Pinpoint the cell where the given text exists, returning its [X, Y] midpoint coordinate. 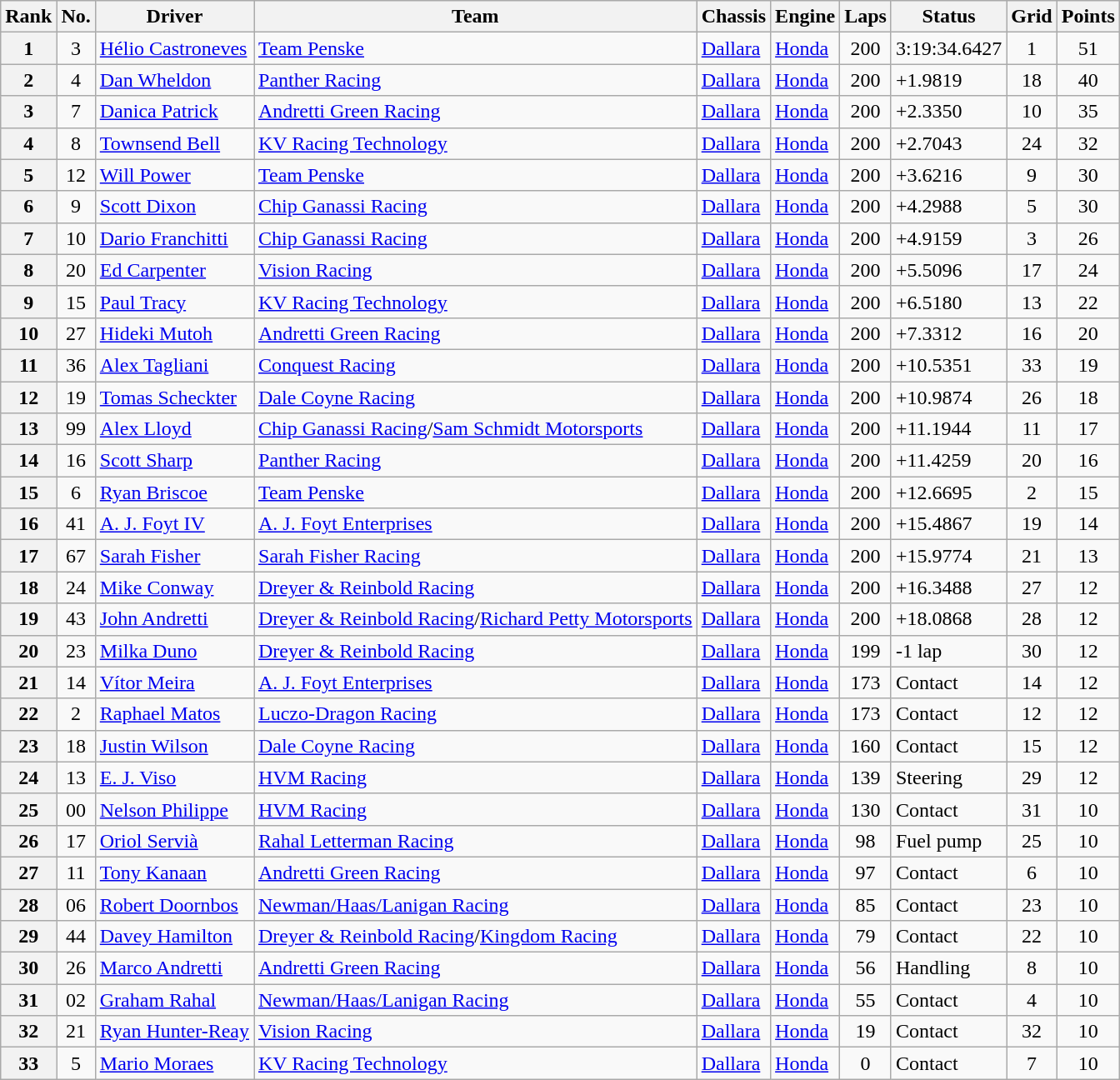
+2.7043 [948, 143]
Dreyer & Reinbold Racing/Richard Petty Motorsports [475, 619]
56 [866, 968]
Ed Carpenter [174, 270]
Conquest Racing [475, 365]
Vítor Meira [174, 682]
Oriol Servià [174, 841]
55 [866, 1000]
139 [866, 777]
+16.3488 [948, 587]
44 [76, 937]
+4.2988 [948, 207]
Milka Duno [174, 651]
Tomas Scheckter [174, 397]
Hideki Mutoh [174, 333]
Marco Andretti [174, 968]
Robert Doornbos [174, 904]
36 [76, 365]
67 [76, 556]
+1.9819 [948, 80]
+6.5180 [948, 302]
Mario Moraes [174, 1063]
160 [866, 746]
Handling [948, 968]
Hélio Castroneves [174, 48]
Alex Lloyd [174, 429]
98 [866, 841]
+12.6695 [948, 492]
Tony Kanaan [174, 872]
0 [866, 1063]
Team [475, 17]
3:19:34.6427 [948, 48]
Scott Dixon [174, 207]
Sarah Fisher [174, 556]
John Andretti [174, 619]
Paul Tracy [174, 302]
+15.4867 [948, 524]
-1 lap [948, 651]
Chassis [733, 17]
Engine [805, 17]
E. J. Viso [174, 777]
+3.6216 [948, 175]
Dario Franchitti [174, 238]
Ryan Briscoe [174, 492]
41 [76, 524]
Ryan Hunter-Reay [174, 1032]
Rank [28, 17]
+4.9159 [948, 238]
06 [76, 904]
+18.0868 [948, 619]
Luczo-Dragon Racing [475, 714]
Steering [948, 777]
199 [866, 651]
Danica Patrick [174, 112]
Points [1088, 17]
35 [1088, 112]
+11.4259 [948, 461]
85 [866, 904]
Driver [174, 17]
Justin Wilson [174, 746]
Grid [1032, 17]
Alex Tagliani [174, 365]
Status [948, 17]
02 [76, 1000]
00 [76, 809]
Raphael Matos [174, 714]
A. J. Foyt IV [174, 524]
Will Power [174, 175]
+5.5096 [948, 270]
+10.5351 [948, 365]
43 [76, 619]
130 [866, 809]
+10.9874 [948, 397]
Mike Conway [174, 587]
Nelson Philippe [174, 809]
51 [1088, 48]
Dan Wheldon [174, 80]
+2.3350 [948, 112]
Fuel pump [948, 841]
+15.9774 [948, 556]
99 [76, 429]
+11.1944 [948, 429]
Davey Hamilton [174, 937]
Laps [866, 17]
Dreyer & Reinbold Racing/Kingdom Racing [475, 937]
Scott Sharp [174, 461]
No. [76, 17]
40 [1088, 80]
79 [866, 937]
+7.3312 [948, 333]
Rahal Letterman Racing [475, 841]
Townsend Bell [174, 143]
Graham Rahal [174, 1000]
Sarah Fisher Racing [475, 556]
Chip Ganassi Racing/Sam Schmidt Motorsports [475, 429]
97 [866, 872]
